Locate the cell with the specified text and output its [x, y] center coordinate. 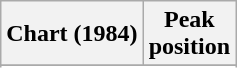
Chart (1984) [72, 34]
Peakposition [189, 34]
